Pinpoint the cell where the given text exists, returning its [x, y] midpoint coordinate. 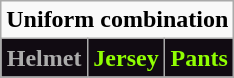
Uniform combination [118, 20]
Pants [200, 58]
Jersey [126, 58]
Helmet [44, 58]
